Output the (x, y) coordinate of the center of the cell containing the given text.  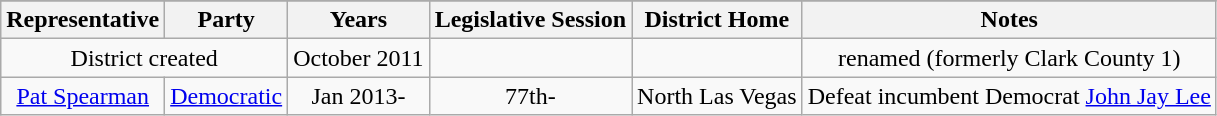
renamed (formerly Clark County 1) (1009, 58)
Legislative Session (530, 20)
District Home (718, 20)
Years (358, 20)
Democratic (226, 96)
District created (144, 58)
Jan 2013- (358, 96)
77th- (530, 96)
Party (226, 20)
Pat Spearman (83, 96)
October 2011 (358, 58)
Notes (1009, 20)
Representative (83, 20)
North Las Vegas (718, 96)
Defeat incumbent Democrat John Jay Lee (1009, 96)
